From the cell containing the given text, extract its center point as (x, y) coordinate. 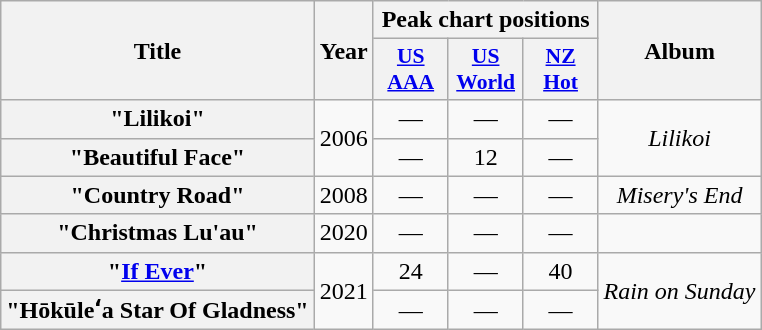
Year (344, 50)
Title (158, 50)
Misery's End (680, 195)
USAAA (410, 70)
2006 (344, 138)
"Country Road" (158, 195)
"Beautiful Face" (158, 157)
2021 (344, 291)
"Hōkūleʻa Star Of Gladness" (158, 310)
Album (680, 50)
NZHot (560, 70)
US World (486, 70)
"If Ever" (158, 271)
24 (410, 271)
2020 (344, 233)
Rain on Sunday (680, 291)
2008 (344, 195)
"Lilikoi" (158, 119)
Lilikoi (680, 138)
"Christmas Lu'au" (158, 233)
Peak chart positions (486, 20)
12 (486, 157)
40 (560, 271)
